For the text-containing cell, return its midpoint in (X, Y) coordinate format. 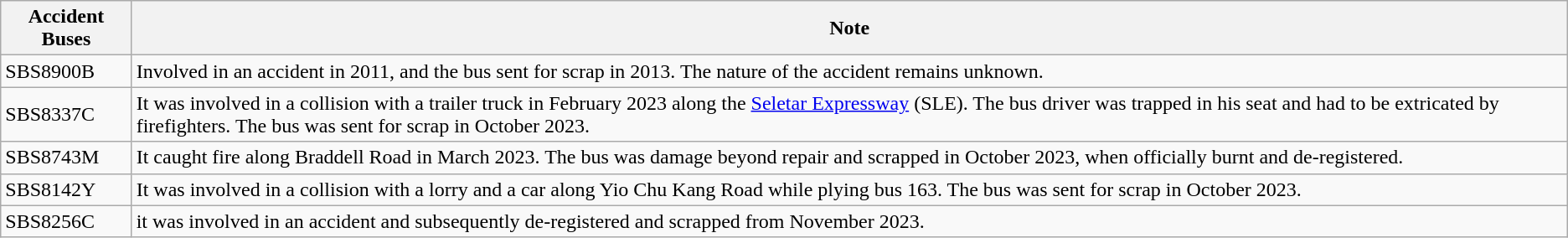
Note (849, 28)
SBS8256C (66, 221)
Involved in an accident in 2011, and the bus sent for scrap in 2013. The nature of the accident remains unknown. (849, 71)
SBS8900B (66, 71)
Accident Buses (66, 28)
SBS8142Y (66, 189)
SBS8337C (66, 114)
SBS8743M (66, 158)
It was involved in a collision with a lorry and a car along Yio Chu Kang Road while plying bus 163. The bus was sent for scrap in October 2023. (849, 189)
it was involved in an accident and subsequently de-registered and scrapped from November 2023. (849, 221)
